Capture the cell that displays the provided text and extract its [X, Y] central coordinate. 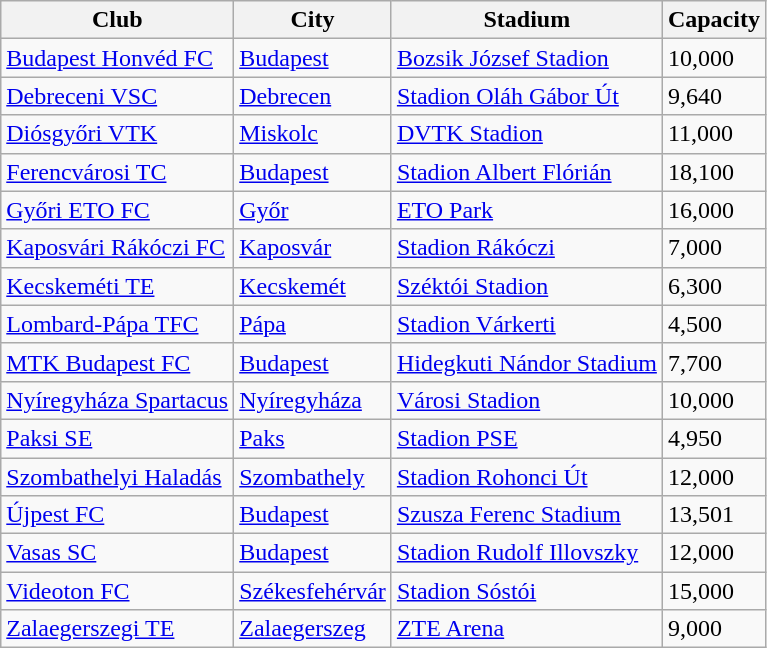
Kaposvár [313, 248]
Szombathelyi Haladás [118, 477]
Széktói Stadion [526, 286]
Nyíregyháza Spartacus [118, 400]
Capacity [714, 20]
Videoton FC [118, 591]
Paksi SE [118, 438]
Miskolc [313, 134]
Vasas SC [118, 553]
DVTK Stadion [526, 134]
18,100 [714, 172]
7,000 [714, 248]
Szusza Ferenc Stadium [526, 515]
Győri ETO FC [118, 210]
9,000 [714, 629]
Stadion Oláh Gábor Út [526, 96]
Diósgyőri VTK [118, 134]
Debreceni VSC [118, 96]
Pápa [313, 324]
Kecskeméti TE [118, 286]
Debrecen [313, 96]
Paks [313, 438]
13,501 [714, 515]
ETO Park [526, 210]
Stadion PSE [526, 438]
Hidegkuti Nándor Stadium [526, 362]
Szombathely [313, 477]
Kecskemét [313, 286]
Budapest Honvéd FC [118, 58]
Lombard-Pápa TFC [118, 324]
4,950 [714, 438]
7,700 [714, 362]
16,000 [714, 210]
Városi Stadion [526, 400]
9,640 [714, 96]
Zalaegerszeg [313, 629]
Kaposvári Rákóczi FC [118, 248]
Stadion Rohonci Út [526, 477]
Stadium [526, 20]
Zalaegerszegi TE [118, 629]
Ferencvárosi TC [118, 172]
Győr [313, 210]
MTK Budapest FC [118, 362]
City [313, 20]
11,000 [714, 134]
6,300 [714, 286]
Stadion Várkerti [526, 324]
4,500 [714, 324]
15,000 [714, 591]
ZTE Arena [526, 629]
Bozsik József Stadion [526, 58]
Nyíregyháza [313, 400]
Club [118, 20]
Stadion Rákóczi [526, 248]
Stadion Sóstói [526, 591]
Újpest FC [118, 515]
Székesfehérvár [313, 591]
Stadion Albert Flórián [526, 172]
Stadion Rudolf Illovszky [526, 553]
